Determine the (X, Y) coordinate at the center of the cell enclosing the given text.  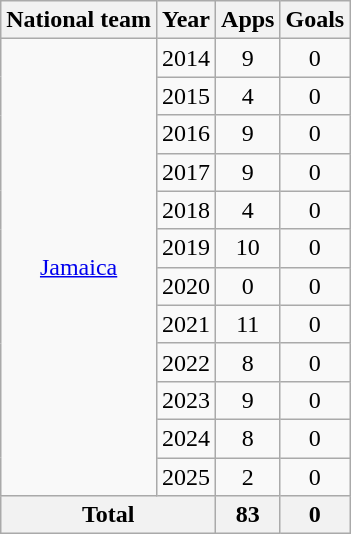
2023 (186, 400)
2020 (186, 286)
2014 (186, 58)
11 (248, 324)
10 (248, 248)
2025 (186, 477)
Jamaica (79, 268)
2 (248, 477)
National team (79, 20)
Goals (315, 20)
Year (186, 20)
2022 (186, 362)
2016 (186, 134)
Total (108, 515)
2019 (186, 248)
2015 (186, 96)
Apps (248, 20)
2024 (186, 438)
83 (248, 515)
2018 (186, 210)
2017 (186, 172)
2021 (186, 324)
